Scan for the cell matching the given text and deliver its (X, Y) coordinate at center. 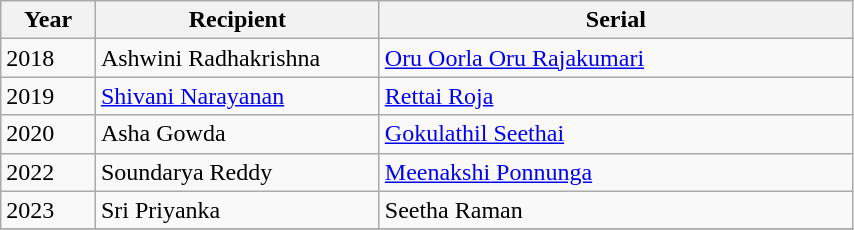
2019 (48, 96)
Meenakshi Ponnunga (616, 172)
Recipient (237, 20)
Shivani Narayanan (237, 96)
Oru Oorla Oru Rajakumari (616, 58)
2022 (48, 172)
Soundarya Reddy (237, 172)
Ashwini Radhakrishna (237, 58)
Sri Priyanka (237, 210)
Rettai Roja (616, 96)
Year (48, 20)
Seetha Raman (616, 210)
2020 (48, 134)
Gokulathil Seethai (616, 134)
2023 (48, 210)
Asha Gowda (237, 134)
2018 (48, 58)
Serial (616, 20)
